Detect which cell encompasses the target text, then output its [X, Y] center coordinate. 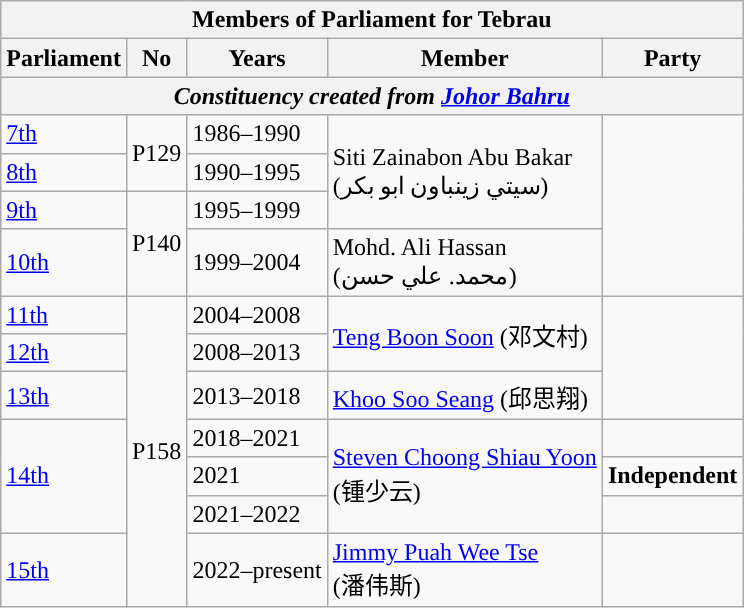
7th [64, 134]
P158 [156, 452]
Steven Choong Shiau Yoon (锺少云) [464, 476]
Parliament [64, 58]
P140 [156, 244]
14th [64, 476]
Khoo Soo Seang (邱思翔) [464, 396]
1986–1990 [257, 134]
9th [64, 210]
No [156, 58]
13th [64, 396]
1995–1999 [257, 210]
2004–2008 [257, 315]
2021 [257, 476]
8th [64, 172]
Years [257, 58]
2021–2022 [257, 514]
2022–present [257, 570]
11th [64, 315]
2018–2021 [257, 438]
P129 [156, 153]
Members of Parliament for Tebrau [372, 20]
Constituency created from Johor Bahru [372, 96]
15th [64, 570]
2013–2018 [257, 396]
Siti Zainabon Abu Bakar (سيتي زينباون ابو بكر) [464, 172]
10th [64, 262]
2008–2013 [257, 353]
1999–2004 [257, 262]
Party [672, 58]
1990–1995 [257, 172]
Mohd. Ali Hassan (محمد. علي حسن) [464, 262]
Independent [672, 476]
12th [64, 353]
Jimmy Puah Wee Tse (潘伟斯) [464, 570]
Member [464, 58]
Teng Boon Soon (邓文村) [464, 334]
